Extract the [x, y] coordinate from the center of the cell holding the provided text.  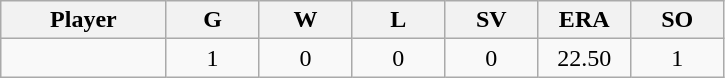
SV [492, 20]
SO [678, 20]
W [306, 20]
22.50 [584, 58]
ERA [584, 20]
Player [84, 20]
L [398, 20]
G [212, 20]
